Return (X, Y) of the center of cell containing provided text 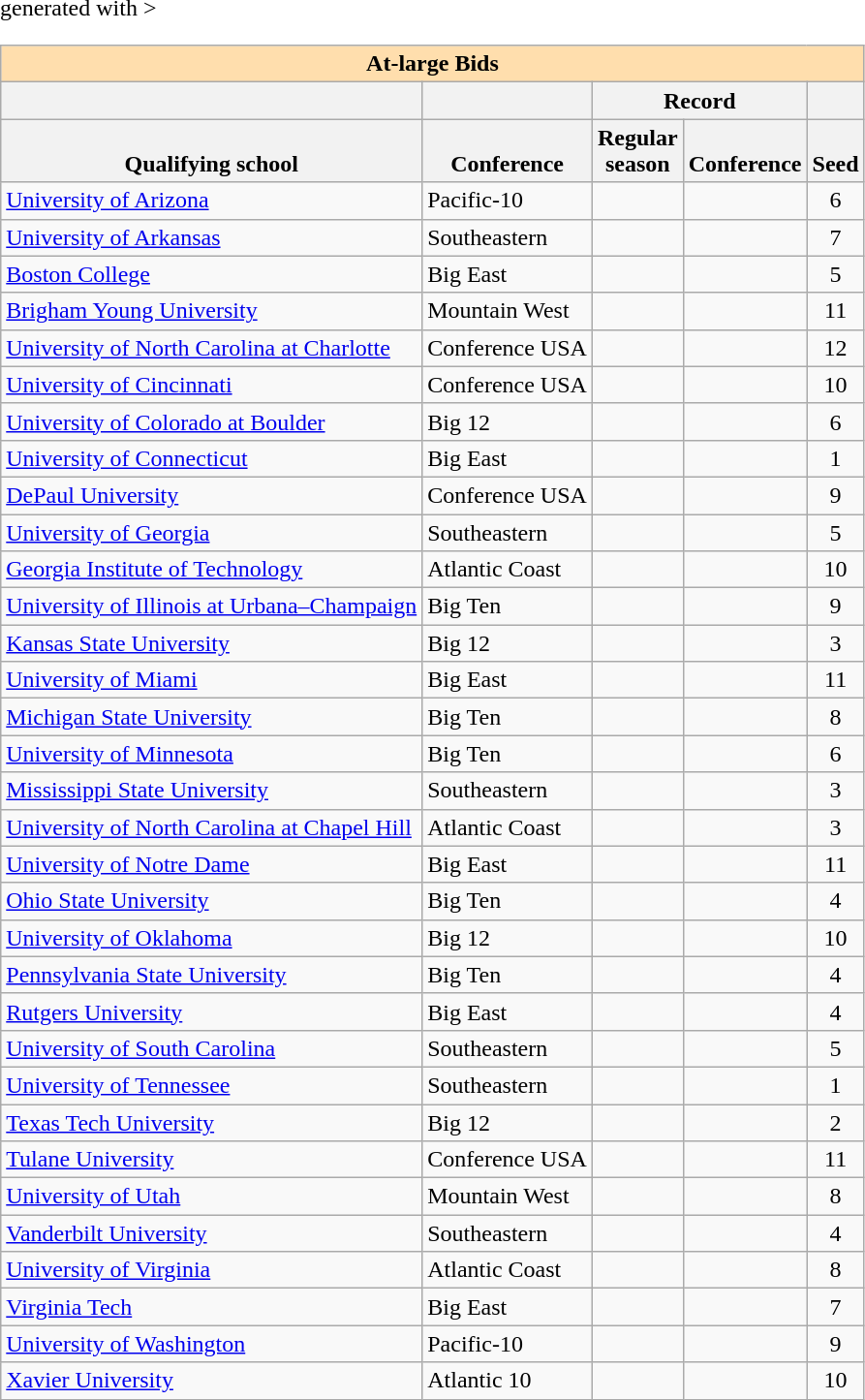
University of North Carolina at Charlotte (211, 348)
Rutgers University (211, 1011)
Michigan State University (211, 717)
12 (835, 348)
University of Washington (211, 1344)
University of Minnesota (211, 754)
University of Notre Dame (211, 864)
University of Arkansas (211, 237)
University of Utah (211, 1197)
University of Tennessee (211, 1085)
University of Virginia (211, 1270)
University of Connecticut (211, 458)
University of Georgia (211, 532)
Mississippi State University (211, 791)
University of Oklahoma (211, 938)
University of South Carolina (211, 1048)
Kansas State University (211, 643)
Texas Tech University (211, 1123)
DePaul University (211, 495)
Qualifying school (211, 151)
Boston College (211, 274)
Regular season (637, 151)
Pennsylvania State University (211, 975)
Xavier University (211, 1381)
University of Arizona (211, 201)
Ohio State University (211, 901)
Atlantic 10 (508, 1381)
Record (699, 101)
Vanderbilt University (211, 1233)
University of Colorado at Boulder (211, 421)
Georgia Institute of Technology (211, 570)
Brigham Young University (211, 311)
University of Illinois at Urbana–Champaign (211, 607)
University of Cincinnati (211, 385)
University of Miami (211, 680)
2 (835, 1123)
Tulane University (211, 1160)
University of North Carolina at Chapel Hill (211, 827)
Virginia Tech (211, 1307)
At-large Bids (432, 64)
Seed (835, 151)
